Return the (X, Y) coordinate for the center point of the cell that contains the specified text.  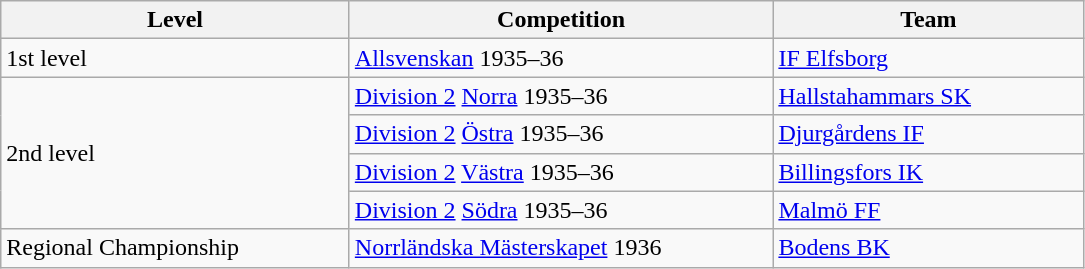
Division 2 Norra 1935–36 (561, 96)
Competition (561, 20)
Level (176, 20)
Norrländska Mästerskapet 1936 (561, 248)
Bodens BK (928, 248)
Malmö FF (928, 210)
Team (928, 20)
IF Elfsborg (928, 58)
Division 2 Västra 1935–36 (561, 172)
Hallstahammars SK (928, 96)
1st level (176, 58)
Regional Championship (176, 248)
2nd level (176, 153)
Allsvenskan 1935–36 (561, 58)
Billingsfors IK (928, 172)
Djurgårdens IF (928, 134)
Division 2 Östra 1935–36 (561, 134)
Division 2 Södra 1935–36 (561, 210)
